Identify which cell holds the provided text, then report its (X, Y) central coordinate. 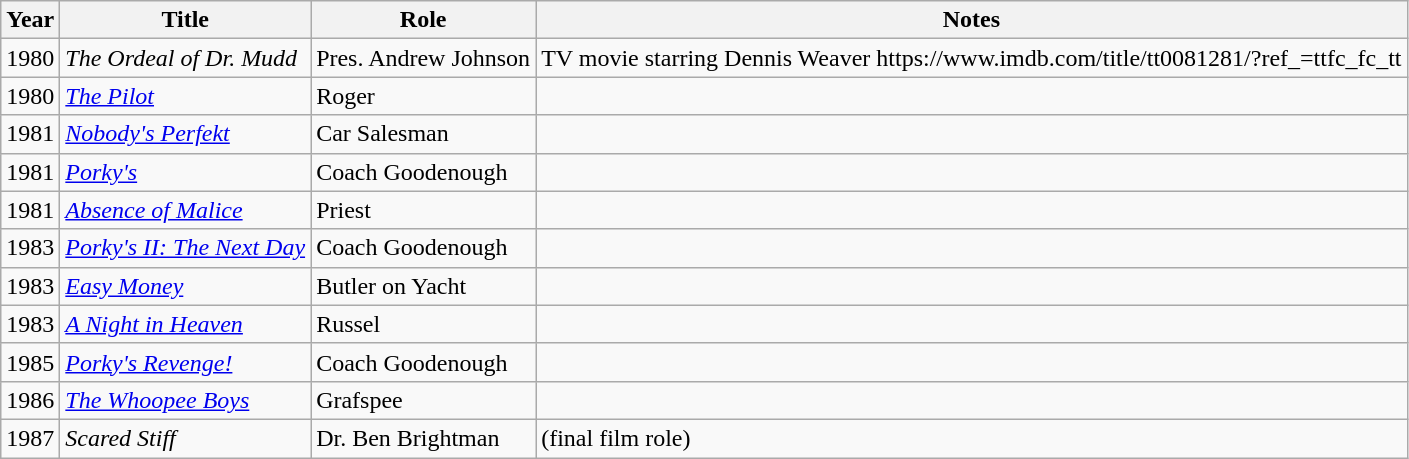
Grafspee (424, 400)
A Night in Heaven (186, 324)
Car Salesman (424, 134)
Notes (972, 20)
Priest (424, 210)
Absence of Malice (186, 210)
Butler on Yacht (424, 286)
The Whoopee Boys (186, 400)
Russel (424, 324)
Title (186, 20)
Year (30, 20)
1987 (30, 438)
Porky's Revenge! (186, 362)
Dr. Ben Brightman (424, 438)
Nobody's Perfekt (186, 134)
TV movie starring Dennis Weaver https://www.imdb.com/title/tt0081281/?ref_=ttfc_fc_tt (972, 58)
1985 (30, 362)
Role (424, 20)
Scared Stiff (186, 438)
The Ordeal of Dr. Mudd (186, 58)
Easy Money (186, 286)
Porky's II: The Next Day (186, 248)
Pres. Andrew Johnson (424, 58)
1986 (30, 400)
The Pilot (186, 96)
Roger (424, 96)
(final film role) (972, 438)
Porky's (186, 172)
